For the text-containing cell, return its midpoint in [x, y] coordinate format. 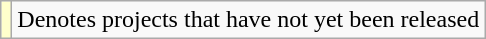
Denotes projects that have not yet been released [248, 20]
